Extract the (X, Y) coordinate from the center of the cell holding the provided text.  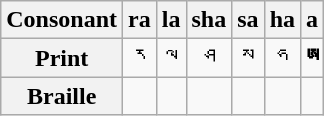
ra (140, 20)
ས (248, 58)
ར (140, 58)
ཧ (282, 58)
ཤ (209, 58)
Consonant (62, 20)
sha (209, 20)
ha (282, 20)
sa (248, 20)
Braille (62, 96)
la (171, 20)
ལ (171, 58)
ཨ (312, 58)
a (312, 20)
Print (62, 58)
